Capture the cell that displays the provided text and extract its [X, Y] central coordinate. 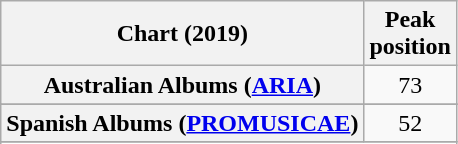
52 [410, 123]
Chart (2019) [182, 34]
Australian Albums (ARIA) [182, 85]
Peakposition [410, 34]
73 [410, 85]
Spanish Albums (PROMUSICAE) [182, 123]
